Capture the cell that displays the provided text and extract its [x, y] central coordinate. 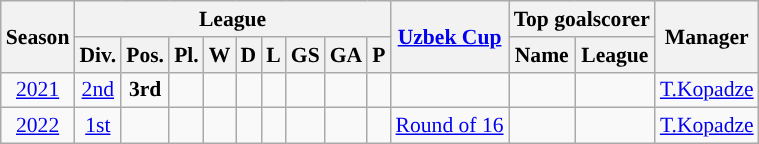
2nd [98, 90]
D [249, 55]
Pos. [145, 55]
2022 [38, 126]
Top goalscorer [582, 19]
Season [38, 36]
Round of 16 [450, 126]
3rd [145, 90]
GA [346, 55]
Manager [707, 36]
Div. [98, 55]
W [220, 55]
Name [542, 55]
L [274, 55]
1st [98, 126]
GS [306, 55]
Uzbek Cup [450, 36]
Pl. [186, 55]
2021 [38, 90]
P [378, 55]
